Provide the (X, Y) coordinate of the cell's center where the given text is located.  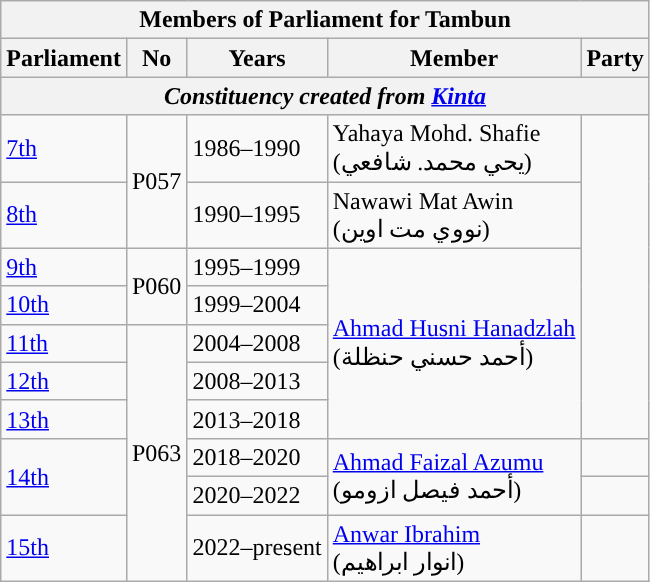
P060 (156, 286)
Ahmad Husni Hanadzlah (أحمد حسني حنظلة) (454, 343)
10th (64, 305)
2013–2018 (257, 419)
2018–2020 (257, 457)
2020–2022 (257, 495)
13th (64, 419)
Members of Parliament for Tambun (326, 20)
2022–present (257, 548)
12th (64, 381)
Ahmad Faizal Azumu (أحمد فيصل ازومو) (454, 476)
8th (64, 216)
1990–1995 (257, 216)
Member (454, 58)
P063 (156, 452)
P057 (156, 182)
Anwar Ibrahim (انوار ابراهيم) (454, 548)
15th (64, 548)
Parliament (64, 58)
7th (64, 148)
9th (64, 267)
Constituency created from Kinta (326, 96)
No (156, 58)
2008–2013 (257, 381)
Yahaya Mohd. Shafie (يحي محمد. شافعي) (454, 148)
1995–1999 (257, 267)
1986–1990 (257, 148)
1999–2004 (257, 305)
11th (64, 343)
2004–2008 (257, 343)
Nawawi Mat Awin (نووي مت اوين) (454, 216)
Years (257, 58)
14th (64, 476)
Party (615, 58)
